Detect which cell encompasses the target text, then output its (X, Y) center coordinate. 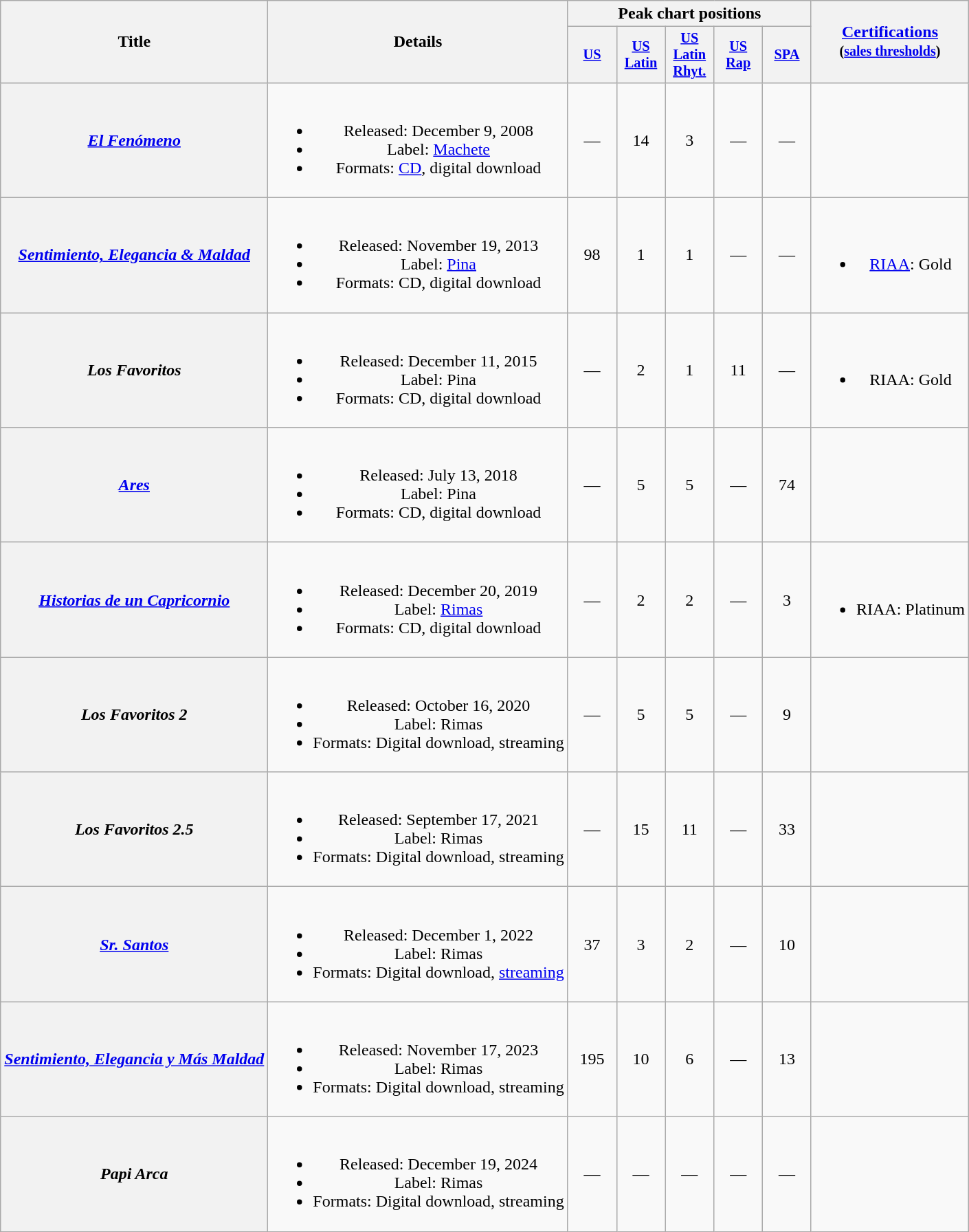
Released: December 20, 2019Label: RimasFormats: CD, digital download (418, 599)
Title (135, 42)
98 (592, 256)
Released: September 17, 2021Label: RimasFormats: Digital download, streaming (418, 829)
13 (788, 1059)
Certifications(sales thresholds) (889, 42)
Released: October 16, 2020Label: RimasFormats: Digital download, streaming (418, 715)
15 (641, 829)
Los Favoritos 2 (135, 715)
RIAA: Platinum (889, 599)
Ares (135, 485)
Details (418, 42)
Peak chart positions (689, 14)
Released: December 9, 2008Label: MacheteFormats: CD, digital download (418, 140)
6 (690, 1059)
El Fenómeno (135, 140)
Historias de un Capricornio (135, 599)
37 (592, 945)
195 (592, 1059)
Released: November 19, 2013Label: PinaFormats: CD, digital download (418, 256)
Released: December 1, 2022Label: RimasFormats: Digital download, streaming (418, 945)
Released: December 19, 2024Label: RimasFormats: Digital download, streaming (418, 1174)
Papi Arca (135, 1174)
9 (788, 715)
33 (788, 829)
US (592, 55)
USLatinRhyt. (690, 55)
Los Favoritos (135, 370)
SPA (788, 55)
Sentimiento, Elegancia y Más Maldad (135, 1059)
Sr. Santos (135, 945)
USRap (738, 55)
USLatin (641, 55)
Sentimiento, Elegancia & Maldad (135, 256)
Los Favoritos 2.5 (135, 829)
74 (788, 485)
14 (641, 140)
Released: July 13, 2018Label: PinaFormats: CD, digital download (418, 485)
Released: November 17, 2023Label: RimasFormats: Digital download, streaming (418, 1059)
Released: December 11, 2015Label: PinaFormats: CD, digital download (418, 370)
